Find where the given text appears and provide that cell's center as [X, Y] coordinate. 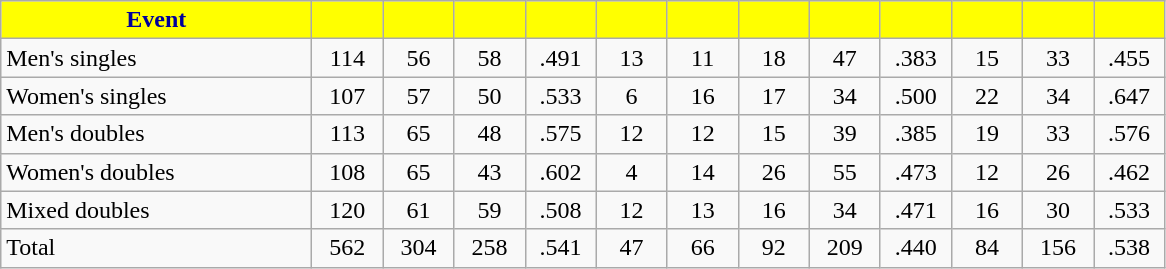
.647 [1130, 96]
113 [348, 134]
Women's doubles [156, 172]
55 [844, 172]
.385 [916, 134]
Women's singles [156, 96]
Mixed doubles [156, 210]
58 [490, 58]
14 [702, 172]
84 [986, 248]
Total [156, 248]
.473 [916, 172]
156 [1058, 248]
61 [418, 210]
.575 [560, 134]
4 [632, 172]
.602 [560, 172]
.471 [916, 210]
48 [490, 134]
.576 [1130, 134]
59 [490, 210]
6 [632, 96]
.538 [1130, 248]
108 [348, 172]
.440 [916, 248]
66 [702, 248]
30 [1058, 210]
56 [418, 58]
258 [490, 248]
Men's singles [156, 58]
57 [418, 96]
107 [348, 96]
209 [844, 248]
562 [348, 248]
.491 [560, 58]
120 [348, 210]
.508 [560, 210]
.455 [1130, 58]
304 [418, 248]
92 [774, 248]
.500 [916, 96]
.383 [916, 58]
43 [490, 172]
Event [156, 20]
39 [844, 134]
18 [774, 58]
50 [490, 96]
19 [986, 134]
114 [348, 58]
.462 [1130, 172]
17 [774, 96]
11 [702, 58]
.541 [560, 248]
22 [986, 96]
Men's doubles [156, 134]
